Pinpoint the cell where the given text exists, returning its (X, Y) midpoint coordinate. 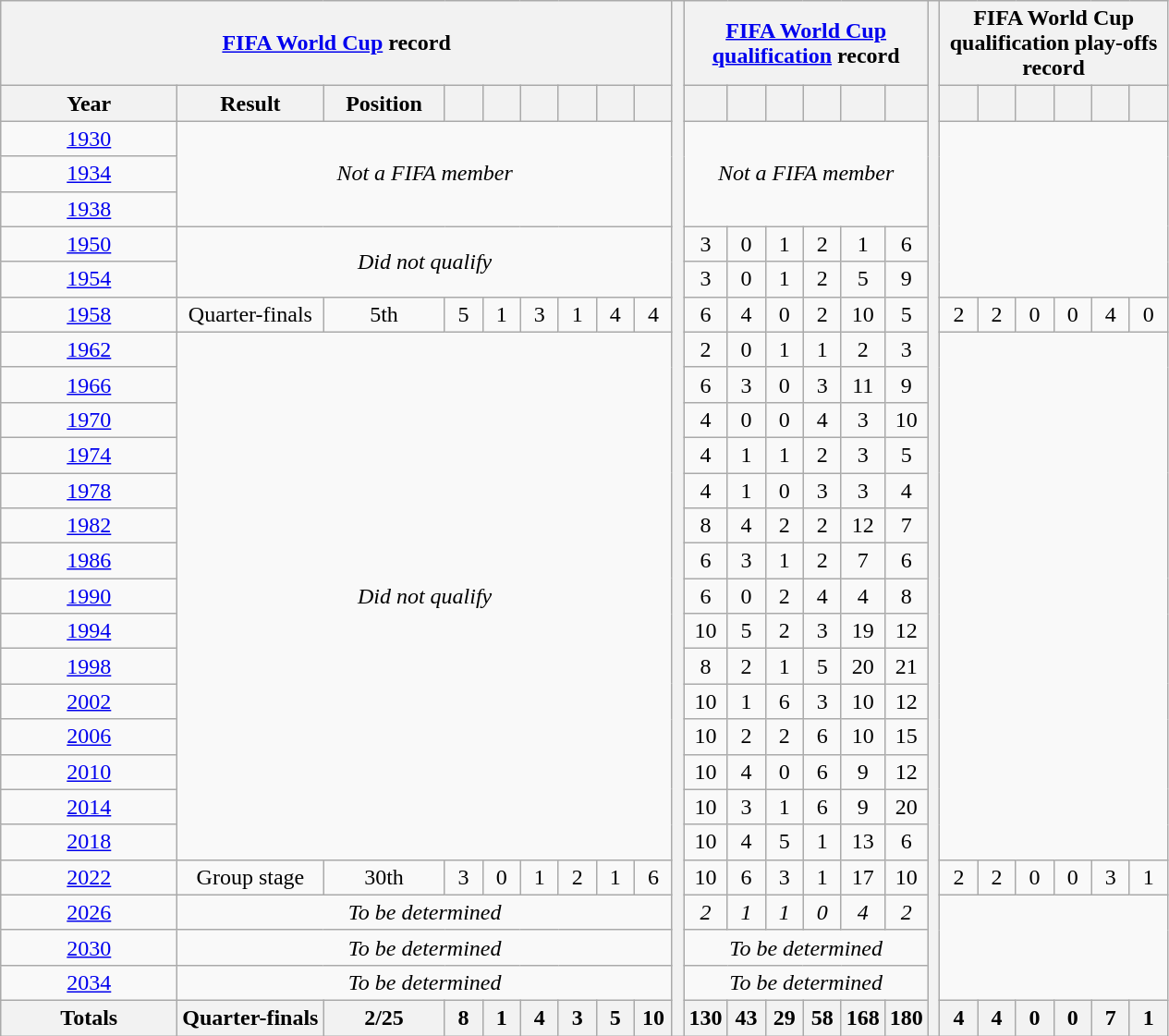
29 (784, 1018)
2006 (89, 737)
FIFA World Cup record (336, 43)
2014 (89, 807)
17 (863, 877)
2002 (89, 701)
58 (822, 1018)
1930 (89, 139)
Totals (89, 1018)
2034 (89, 982)
1990 (89, 596)
21 (906, 666)
2018 (89, 842)
FIFA World Cup qualification record (806, 43)
19 (863, 631)
180 (906, 1018)
2010 (89, 772)
30th (384, 877)
Result (250, 104)
1974 (89, 455)
5th (384, 314)
13 (863, 842)
1994 (89, 631)
1950 (89, 244)
2026 (89, 912)
168 (863, 1018)
FIFA World Cup qualification play-offs record (1053, 43)
2030 (89, 947)
1954 (89, 279)
2022 (89, 877)
1962 (89, 349)
Year (89, 104)
Position (384, 104)
2/25 (384, 1018)
1998 (89, 666)
1982 (89, 526)
1938 (89, 209)
43 (747, 1018)
1970 (89, 420)
1934 (89, 174)
11 (863, 384)
1986 (89, 561)
15 (906, 737)
130 (706, 1018)
1958 (89, 314)
1966 (89, 384)
1978 (89, 491)
Group stage (250, 877)
